Output the (X, Y) coordinate of the center of the cell containing the given text.  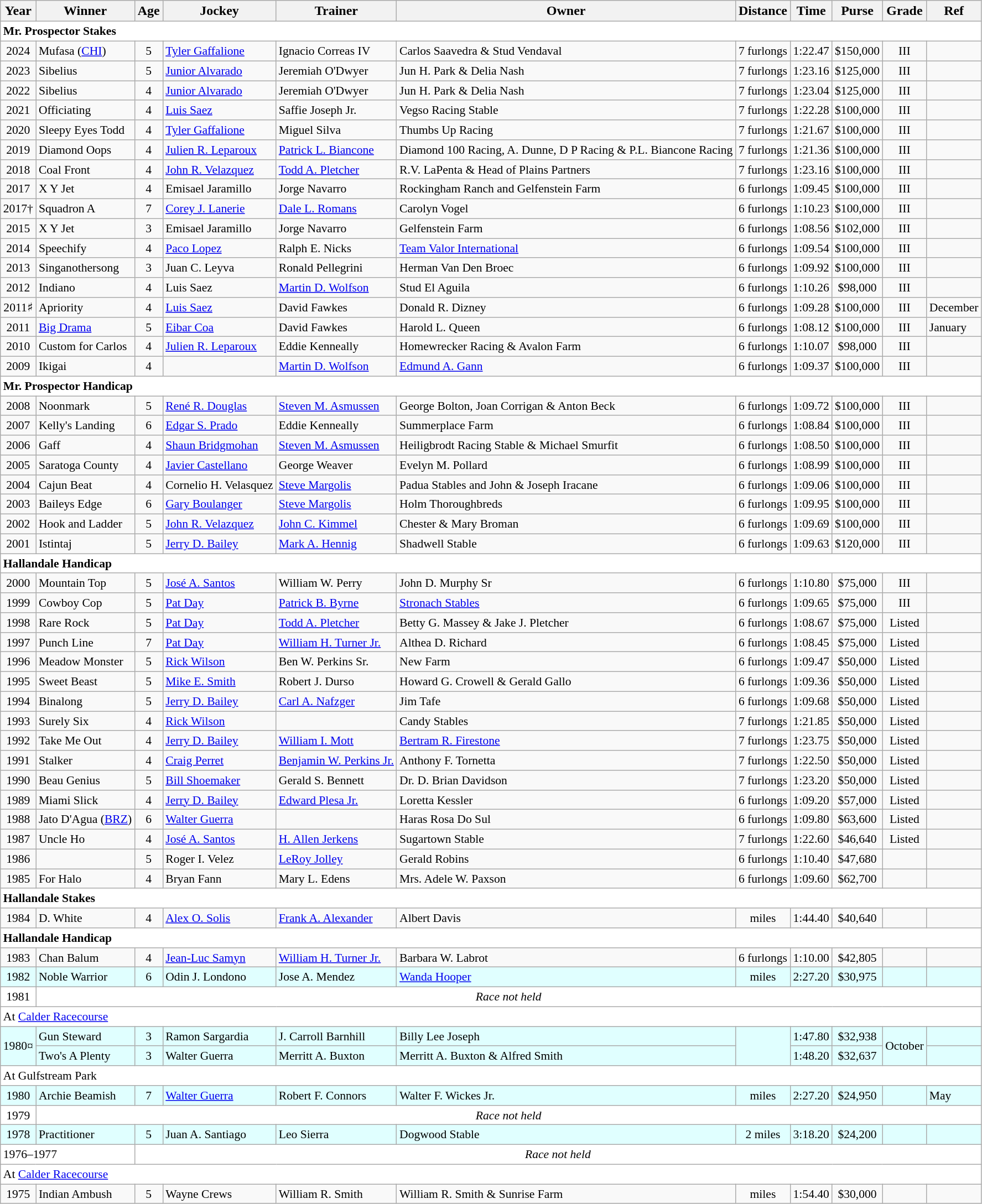
1983 (18, 957)
2013 (18, 268)
Two's A Plenty (85, 1056)
Robert F. Connors (336, 1096)
$62,700 (858, 879)
1:09.20 (811, 800)
Summerplace Farm (566, 425)
Gerald S. Bennett (336, 780)
Team Valor International (566, 248)
$57,000 (858, 800)
1:10.80 (811, 583)
1994 (18, 701)
Frank A. Alexander (336, 918)
George Bolton, Joan Corrigan & Anton Beck (566, 406)
1981 (18, 997)
Gerald Robins (566, 859)
1:10.23 (811, 209)
$46,640 (858, 839)
Albert Davis (566, 918)
2024 (18, 51)
1:08.56 (811, 228)
2003 (18, 504)
William R. Smith & Sunrise Farm (566, 1194)
Homewrecker Racing & Avalon Farm (566, 347)
Roger I. Velez (219, 859)
Eibar Coa (219, 327)
$42,805 (858, 957)
2009 (18, 366)
Dogwood Stable (566, 1135)
Hallandale Stakes (491, 898)
Candy Stables (566, 721)
1:22.28 (811, 110)
Wanda Hooper (566, 977)
Billy Lee Joseph (566, 1036)
1:09.45 (811, 189)
2023 (18, 71)
Edward Plesa Jr. (336, 800)
1:48.20 (811, 1056)
May (954, 1096)
1:09.65 (811, 603)
Squadron A (85, 209)
Saratoga County (85, 465)
2000 (18, 583)
1989 (18, 800)
Apriority (85, 307)
Winner (85, 11)
1993 (18, 721)
Miami Slick (85, 800)
1:22.47 (811, 51)
Singanothersong (85, 268)
1976–1977 (67, 1154)
$30,000 (858, 1194)
Heiligbrodt Racing Stable & Michael Smurfit (566, 445)
1:21.85 (811, 721)
1:10.26 (811, 288)
2005 (18, 465)
October (905, 1046)
New Farm (566, 662)
1:09.54 (811, 248)
Archie Beamish (85, 1096)
1978 (18, 1135)
Custom for Carlos (85, 347)
Noonmark (85, 406)
1:10.07 (811, 347)
Speechify (85, 248)
1:09.72 (811, 406)
Ignacio Correas IV (336, 51)
1:08.84 (811, 425)
Stud El Aguila (566, 288)
1:23.20 (811, 780)
Purse (858, 11)
2007 (18, 425)
Stalker (85, 760)
Vegso Racing Stable (566, 110)
1987 (18, 839)
Craig Perret (219, 760)
2004 (18, 484)
1:22.50 (811, 760)
Noble Warrior (85, 977)
1980 (18, 1096)
Padua Stables and John & Joseph Iracane (566, 484)
Surely Six (85, 721)
Jockey (219, 11)
1:08.45 (811, 642)
2001 (18, 544)
Saffie Joseph Jr. (336, 110)
1979 (18, 1115)
Patrick B. Byrne (336, 603)
Gary Boulanger (219, 504)
1:09.80 (811, 820)
Donald R. Dizney (566, 307)
Sleepy Eyes Todd (85, 130)
2002 (18, 524)
Merritt A. Buxton & Alfred Smith (566, 1056)
Owner (566, 11)
1:09.06 (811, 484)
Sugartown Stable (566, 839)
Practitioner (85, 1135)
Howard G. Crowell & Gerald Gallo (566, 681)
1986 (18, 859)
René R. Douglas (219, 406)
2 miles (762, 1135)
Mary L. Edens (336, 879)
Jato D'Agua (BRZ) (85, 820)
1975 (18, 1194)
January (954, 327)
2017† (18, 209)
1992 (18, 741)
1999 (18, 603)
$32,938 (858, 1036)
Ralph E. Nicks (336, 248)
Ikigai (85, 366)
1:54.40 (811, 1194)
1996 (18, 662)
Benjamin W. Perkins Jr. (336, 760)
Patrick L. Biancone (336, 150)
Beau Genius (85, 780)
1:08.99 (811, 465)
Chan Balum (85, 957)
Bertram R. Firestone (566, 741)
$24,950 (858, 1096)
Thumbs Up Racing (566, 130)
2006 (18, 445)
1:23.75 (811, 741)
2022 (18, 91)
Javier Castellano (219, 465)
Officiating (85, 110)
$150,000 (858, 51)
Herman Van Den Broec (566, 268)
Dr. D. Brian Davidson (566, 780)
John C. Kimmel (336, 524)
Indian Ambush (85, 1194)
1:10.40 (811, 859)
Chester & Mary Broman (566, 524)
$24,200 (858, 1135)
1:09.68 (811, 701)
$40,640 (858, 918)
Gun Steward (85, 1036)
Anthony F. Tornetta (566, 760)
Time (811, 11)
William W. Perry (336, 583)
Mrs. Adele W. Paxson (566, 879)
1991 (18, 760)
Paco Lopez (219, 248)
Bill Shoemaker (219, 780)
Uncle Ho (85, 839)
Big Drama (85, 327)
Baileys Edge (85, 504)
Holm Thoroughbreds (566, 504)
Shaun Bridgmohan (219, 445)
2015 (18, 228)
1988 (18, 820)
1:21.36 (811, 150)
Leo Sierra (336, 1135)
Mike E. Smith (219, 681)
D. White (85, 918)
Rare Rock (85, 623)
Merritt A. Buxton (336, 1056)
Haras Rosa Do Sul (566, 820)
Walter F. Wickes Jr. (566, 1096)
Ronald Pellegrini (336, 268)
Jim Tafe (566, 701)
Trainer (336, 11)
Gelfenstein Farm (566, 228)
Carolyn Vogel (566, 209)
2020 (18, 130)
3:18.20 (811, 1135)
Mufasa (CHI) (85, 51)
H. Allen Jerkens (336, 839)
Wayne Crews (219, 1194)
Meadow Monster (85, 662)
$47,680 (858, 859)
1:09.95 (811, 504)
Rockingham Ranch and Gelfenstein Farm (566, 189)
1:09.37 (811, 366)
2018 (18, 169)
Stronach Stables (566, 603)
$32,637 (858, 1056)
Odin J. Londono (219, 977)
2008 (18, 406)
2011 (18, 327)
1982 (18, 977)
1:22.60 (811, 839)
Alex O. Solis (219, 918)
Istintaj (85, 544)
R.V. LaPenta & Head of Plains Partners (566, 169)
2010 (18, 347)
Miguel Silva (336, 130)
Kelly's Landing (85, 425)
1:44.40 (811, 918)
Althea D. Richard (566, 642)
Year (18, 11)
Carlos Saavedra & Stud Vendaval (566, 51)
John D. Murphy Sr (566, 583)
William I. Mott (336, 741)
Gaff (85, 445)
1:09.63 (811, 544)
1:09.60 (811, 879)
Dale L. Romans (336, 209)
Ben W. Perkins Sr. (336, 662)
Coal Front (85, 169)
LeRoy Jolley (336, 859)
Hook and Ladder (85, 524)
1985 (18, 879)
Mark A. Hennig (336, 544)
Edmund A. Gann (566, 366)
1:09.36 (811, 681)
Jean-Luc Samyn (219, 957)
2021 (18, 110)
1995 (18, 681)
George Weaver (336, 465)
1980¤ (18, 1046)
Shadwell Stable (566, 544)
Loretta Kessler (566, 800)
Cowboy Cop (85, 603)
For Halo (85, 879)
Binalong (85, 701)
1:47.80 (811, 1036)
Carl A. Nafzger (336, 701)
1:08.50 (811, 445)
1990 (18, 780)
1998 (18, 623)
2019 (18, 150)
2011♯ (18, 307)
Grade (905, 11)
2017 (18, 189)
Diamond Oops (85, 150)
Distance (762, 11)
1:10.00 (811, 957)
Mr. Prospector Stakes (491, 32)
Betty G. Massey & Jake J. Pletcher (566, 623)
Ref (954, 11)
Juan C. Leyva (219, 268)
Cajun Beat (85, 484)
Diamond 100 Racing, A. Dunne, D P Racing & P.L. Biancone Racing (566, 150)
At Gulfstream Park (491, 1076)
1:23.04 (811, 91)
William R. Smith (336, 1194)
1:21.67 (811, 130)
Juan A. Santiago (219, 1135)
Mountain Top (85, 583)
$30,975 (858, 977)
Take Me Out (85, 741)
$63,600 (858, 820)
Barbara W. Labrot (566, 957)
2012 (18, 288)
Jose A. Mendez (336, 977)
Mr. Prospector Handicap (491, 386)
1:09.92 (811, 268)
Sweet Beast (85, 681)
Punch Line (85, 642)
Indiano (85, 288)
1997 (18, 642)
Harold L. Queen (566, 327)
$102,000 (858, 228)
1:09.28 (811, 307)
Cornelio H. Velasquez (219, 484)
Ramon Sargardia (219, 1036)
December (954, 307)
1:08.12 (811, 327)
$120,000 (858, 544)
1984 (18, 918)
Corey J. Lanerie (219, 209)
Age (148, 11)
Edgar S. Prado (219, 425)
1:09.69 (811, 524)
Bryan Fann (219, 879)
1:09.47 (811, 662)
2014 (18, 248)
Evelyn M. Pollard (566, 465)
1:08.67 (811, 623)
J. Carroll Barnhill (336, 1036)
Robert J. Durso (336, 681)
